Return the [x, y] coordinate for the center point of the cell that contains the specified text.  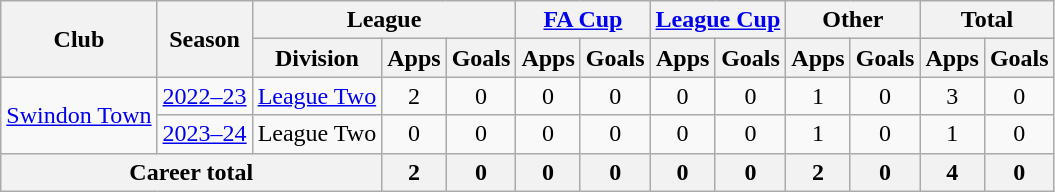
Other [853, 20]
Swindon Town [79, 115]
2023–24 [204, 134]
Career total [192, 172]
FA Cup [583, 20]
Season [204, 39]
2022–23 [204, 96]
Total [987, 20]
Club [79, 39]
4 [952, 172]
Division [317, 58]
League Cup [718, 20]
League [384, 20]
3 [952, 96]
